Determine the (X, Y) coordinate at the center of the cell enclosing the given text.  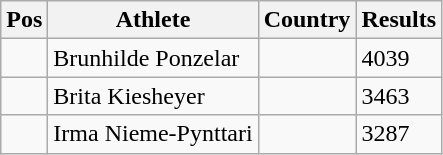
Results (399, 20)
3287 (399, 134)
Pos (24, 20)
Brunhilde Ponzelar (153, 58)
Country (307, 20)
Brita Kiesheyer (153, 96)
Athlete (153, 20)
4039 (399, 58)
Irma Nieme-Pynttari (153, 134)
3463 (399, 96)
